Provide the [X, Y] coordinate of the cell's center where the given text is located.  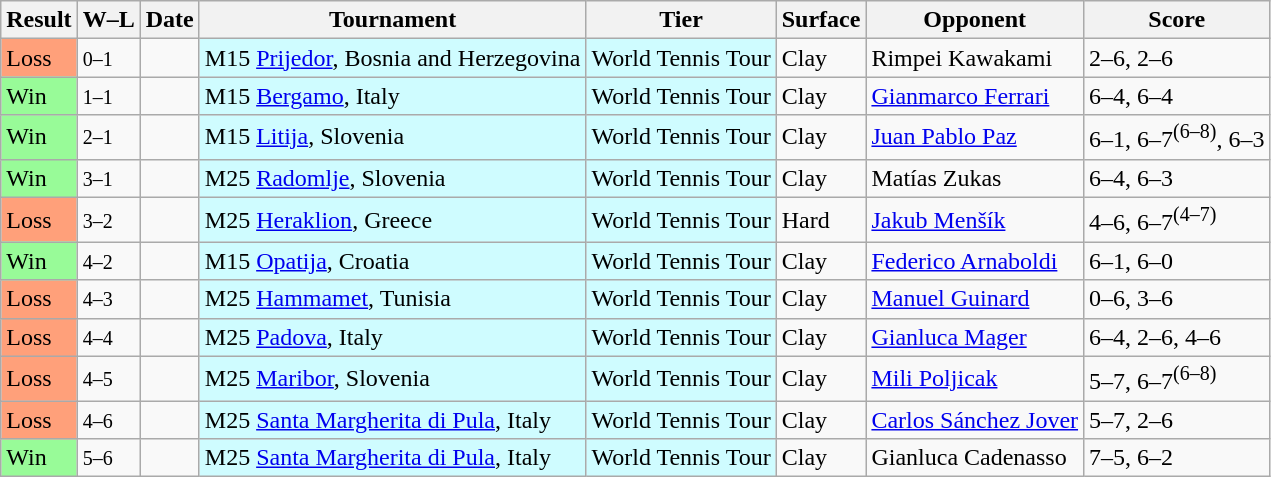
M25 Heraklion, Greece [392, 220]
3–2 [108, 220]
Opponent [975, 20]
5–7, 2–6 [1177, 420]
Gianluca Mager [975, 337]
4–4 [108, 337]
M15 Opatija, Croatia [392, 261]
M15 Bergamo, Italy [392, 96]
2–1 [108, 138]
1–1 [108, 96]
5–7, 6–7(6–8) [1177, 378]
Matías Zukas [975, 178]
2–6, 2–6 [1177, 58]
Score [1177, 20]
Gianmarco Ferrari [975, 96]
W–L [108, 20]
M25 Radomlje, Slovenia [392, 178]
Surface [821, 20]
Result [39, 20]
6–4, 2–6, 4–6 [1177, 337]
Tier [681, 20]
3–1 [108, 178]
Mili Poljicak [975, 378]
6–1, 6–7(6–8), 6–3 [1177, 138]
Federico Arnaboldi [975, 261]
Gianluca Cadenasso [975, 458]
M15 Litija, Slovenia [392, 138]
M25 Hammamet, Tunisia [392, 299]
Hard [821, 220]
0–1 [108, 58]
4–2 [108, 261]
Rimpei Kawakami [975, 58]
6–4, 6–3 [1177, 178]
6–1, 6–0 [1177, 261]
6–4, 6–4 [1177, 96]
Juan Pablo Paz [975, 138]
Date [170, 20]
0–6, 3–6 [1177, 299]
Tournament [392, 20]
M15 Prijedor, Bosnia and Herzegovina [392, 58]
5–6 [108, 458]
Carlos Sánchez Jover [975, 420]
M25 Maribor, Slovenia [392, 378]
4–6, 6–7(4–7) [1177, 220]
M25 Padova, Italy [392, 337]
Manuel Guinard [975, 299]
4–3 [108, 299]
4–5 [108, 378]
4–6 [108, 420]
7–5, 6–2 [1177, 458]
Jakub Menšík [975, 220]
